Provide the [X, Y] coordinate of the cell's center where the given text is located.  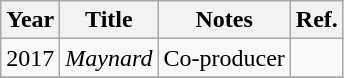
Notes [224, 20]
Maynard [109, 58]
Year [30, 20]
Co-producer [224, 58]
Ref. [316, 20]
2017 [30, 58]
Title [109, 20]
